Capture the cell that displays the provided text and extract its [X, Y] central coordinate. 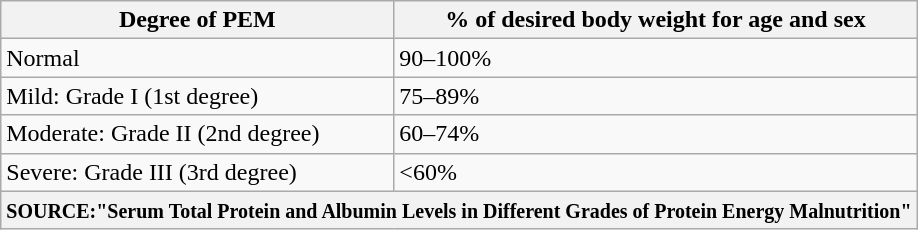
Degree of PEM [198, 20]
Moderate: Grade II (2nd degree) [198, 134]
SOURCE:"Serum Total Protein and Albumin Levels in Different Grades of Protein Energy Malnutrition" [459, 210]
75–89% [656, 96]
90–100% [656, 58]
Mild: Grade I (1st degree) [198, 96]
Severe: Grade III (3rd degree) [198, 172]
60–74% [656, 134]
% of desired body weight for age and sex [656, 20]
Normal [198, 58]
<60% [656, 172]
